For the text-containing cell, return its midpoint in [X, Y] coordinate format. 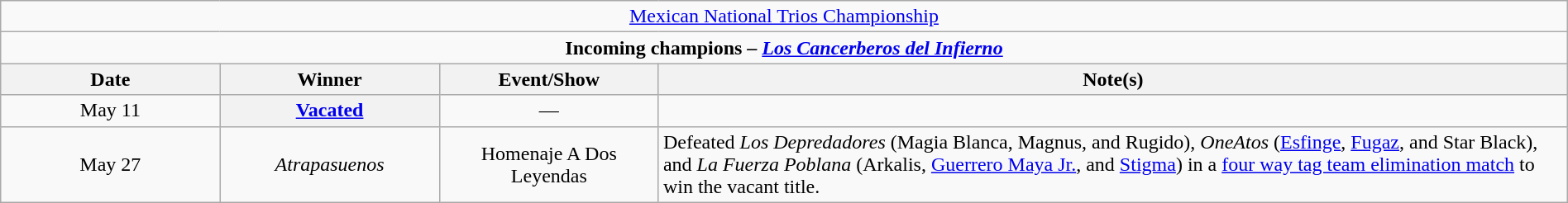
Homenaje A Dos Leyendas [549, 164]
Winner [329, 79]
May 27 [111, 164]
May 11 [111, 111]
Incoming champions – Los Cancerberos del Infierno [784, 48]
Vacated [329, 111]
— [549, 111]
Atrapasuenos [329, 164]
Event/Show [549, 79]
Note(s) [1113, 79]
Date [111, 79]
Mexican National Trios Championship [784, 17]
